For the text-containing cell, return its midpoint in (X, Y) coordinate format. 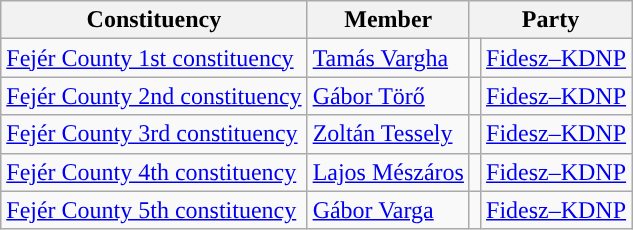
Gábor Törő (388, 96)
Fejér County 3rd constituency (154, 134)
Lajos Mészáros (388, 172)
Gábor Varga (388, 210)
Fejér County 5th constituency (154, 210)
Tamás Vargha (388, 58)
Zoltán Tessely (388, 134)
Fejér County 4th constituency (154, 172)
Member (388, 20)
Constituency (154, 20)
Fejér County 2nd constituency (154, 96)
Fejér County 1st constituency (154, 58)
Party (550, 20)
